Pinpoint the cell where the given text exists, returning its [x, y] midpoint coordinate. 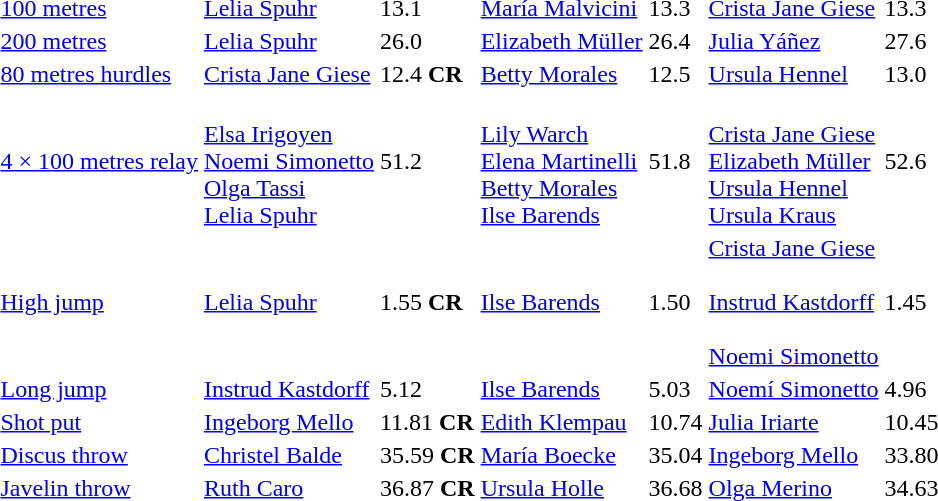
51.8 [676, 161]
12.4 CR [427, 74]
Ursula Hennel [794, 74]
Edith Klempau [562, 422]
35.04 [676, 455]
Christel Balde [288, 455]
Julia Iriarte [794, 422]
10.74 [676, 422]
Instrud Kastdorff [288, 389]
26.0 [427, 41]
Crista Jane GieseElizabeth MüllerUrsula HennelUrsula Kraus [794, 161]
Crista Jane Giese Instrud Kastdorff Noemi Simonetto [794, 302]
Noemí Simonetto [794, 389]
Crista Jane Giese [288, 74]
5.03 [676, 389]
Lily WarchElena MartinelliBetty MoralesIlse Barends [562, 161]
11.81 CR [427, 422]
Julia Yáñez [794, 41]
51.2 [427, 161]
12.5 [676, 74]
Betty Morales [562, 74]
26.4 [676, 41]
1.55 CR [427, 302]
1.50 [676, 302]
María Boecke [562, 455]
Elizabeth Müller [562, 41]
Elsa IrigoyenNoemi SimonettoOlga TassiLelia Spuhr [288, 161]
35.59 CR [427, 455]
5.12 [427, 389]
